Return the (X, Y) coordinate for the center point of the cell that contains the specified text.  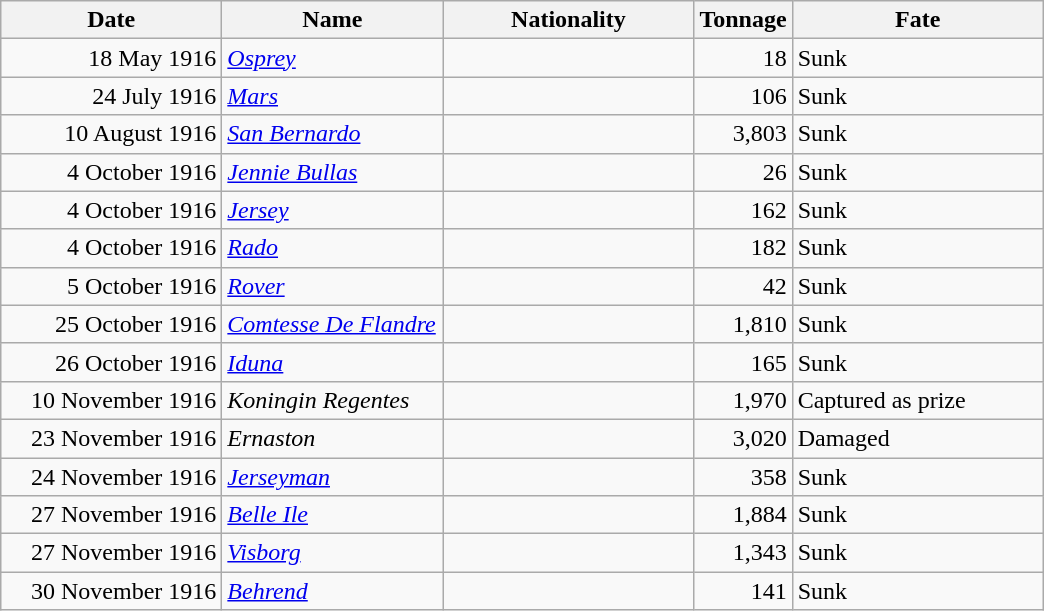
1,810 (743, 324)
25 October 1916 (112, 324)
23 November 1916 (112, 438)
10 August 1916 (112, 134)
Name (332, 20)
5 October 1916 (112, 286)
18 (743, 58)
Behrend (332, 591)
10 November 1916 (112, 400)
Jersey (332, 210)
18 May 1916 (112, 58)
42 (743, 286)
26 (743, 172)
141 (743, 591)
Visborg (332, 553)
San Bernardo (332, 134)
1,884 (743, 515)
358 (743, 477)
Comtesse De Flandre (332, 324)
1,970 (743, 400)
3,803 (743, 134)
Mars (332, 96)
1,343 (743, 553)
24 November 1916 (112, 477)
Damaged (918, 438)
Jennie Bullas (332, 172)
3,020 (743, 438)
Iduna (332, 362)
165 (743, 362)
Rover (332, 286)
Fate (918, 20)
Captured as prize (918, 400)
Ernaston (332, 438)
182 (743, 248)
Rado (332, 248)
Date (112, 20)
Osprey (332, 58)
Belle Ile (332, 515)
24 July 1916 (112, 96)
162 (743, 210)
30 November 1916 (112, 591)
Tonnage (743, 20)
Koningin Regentes (332, 400)
106 (743, 96)
26 October 1916 (112, 362)
Jerseyman (332, 477)
Nationality (568, 20)
